Scan for the cell matching the given text and deliver its [X, Y] coordinate at center. 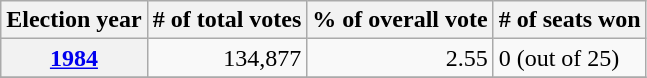
1984 [74, 58]
% of overall vote [400, 20]
134,877 [227, 58]
# of total votes [227, 20]
Election year [74, 20]
0 (out of 25) [570, 58]
# of seats won [570, 20]
2.55 [400, 58]
